Find where the given text appears and provide that cell's center as (x, y) coordinate. 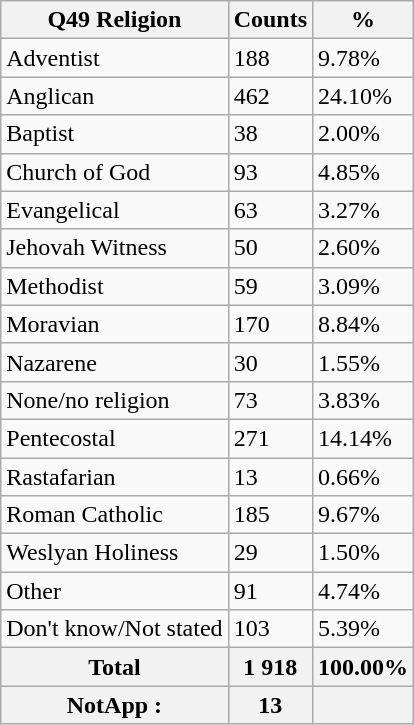
30 (270, 362)
2.00% (364, 134)
462 (270, 96)
2.60% (364, 248)
24.10% (364, 96)
1.50% (364, 553)
Baptist (114, 134)
63 (270, 210)
8.84% (364, 324)
14.14% (364, 438)
Rastafarian (114, 477)
% (364, 20)
3.09% (364, 286)
29 (270, 553)
3.27% (364, 210)
Methodist (114, 286)
50 (270, 248)
1 918 (270, 667)
38 (270, 134)
9.78% (364, 58)
93 (270, 172)
73 (270, 400)
91 (270, 591)
Adventist (114, 58)
170 (270, 324)
4.74% (364, 591)
3.83% (364, 400)
Roman Catholic (114, 515)
NotApp : (114, 705)
Pentecostal (114, 438)
271 (270, 438)
None/no religion (114, 400)
Other (114, 591)
103 (270, 629)
5.39% (364, 629)
Evangelical (114, 210)
1.55% (364, 362)
Q49 Religion (114, 20)
Church of God (114, 172)
100.00% (364, 667)
185 (270, 515)
4.85% (364, 172)
Weslyan Holiness (114, 553)
Counts (270, 20)
Jehovah Witness (114, 248)
Don't know/Not stated (114, 629)
9.67% (364, 515)
Nazarene (114, 362)
Anglican (114, 96)
Moravian (114, 324)
Total (114, 667)
0.66% (364, 477)
59 (270, 286)
188 (270, 58)
